For the text-containing cell, return its midpoint in [X, Y] coordinate format. 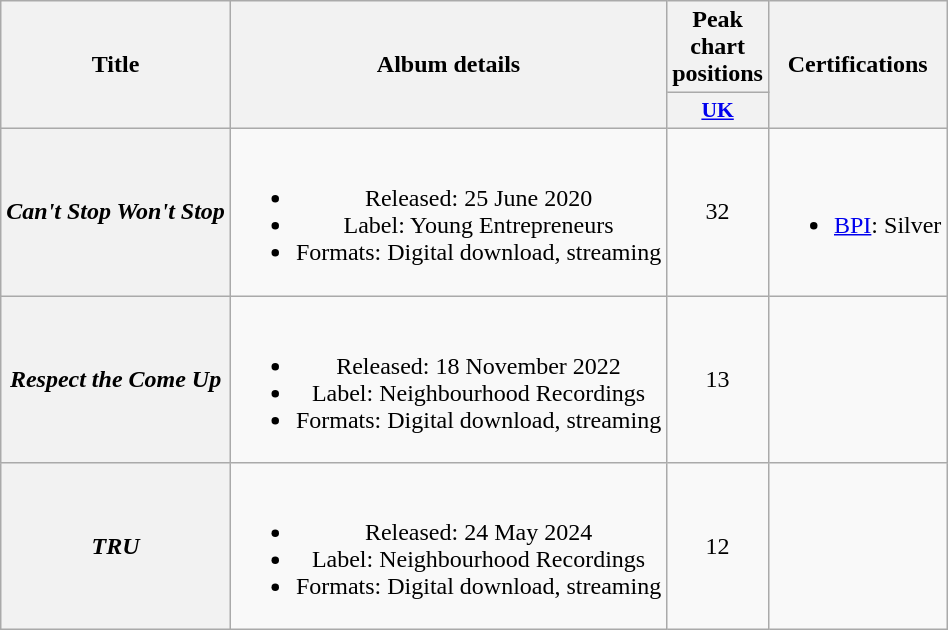
BPI: Silver [857, 212]
Peak chart positions [718, 47]
UK [718, 111]
Released: 25 June 2020Label: Young EntrepreneursFormats: Digital download, streaming [448, 212]
Released: 18 November 2022Label: Neighbourhood RecordingsFormats: Digital download, streaming [448, 380]
13 [718, 380]
12 [718, 546]
Certifications [857, 65]
Released: 24 May 2024Label: Neighbourhood RecordingsFormats: Digital download, streaming [448, 546]
Can't Stop Won't Stop [116, 212]
Title [116, 65]
Album details [448, 65]
TRU [116, 546]
32 [718, 212]
Respect the Come Up [116, 380]
